Determine the (x, y) coordinate at the center of the cell enclosing the given text.  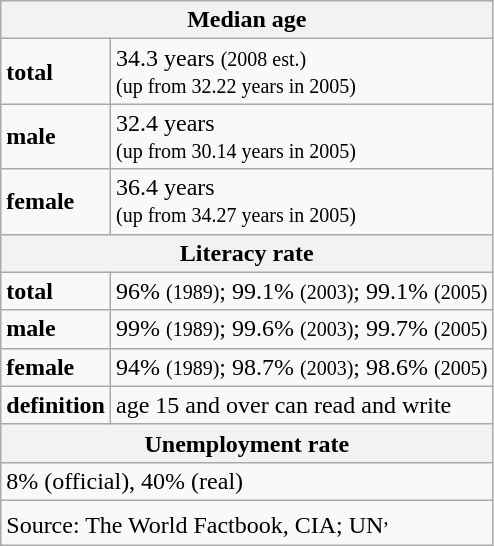
Literacy rate (247, 253)
36.4 years(up from 34.27 years in 2005) (302, 202)
definition (56, 405)
8% (official), 40% (real) (247, 481)
94% (1989); 98.7% (2003); 98.6% (2005) (302, 367)
34.3 years (2008 est.)(up from 32.22 years in 2005) (302, 72)
32.4 years(up from 30.14 years in 2005) (302, 136)
Source: The World Factbook, CIA; UN, (247, 522)
Median age (247, 20)
age 15 and over can read and write (302, 405)
Unemployment rate (247, 443)
96% (1989); 99.1% (2003); 99.1% (2005) (302, 291)
99% (1989); 99.6% (2003); 99.7% (2005) (302, 329)
